Provide the (X, Y) coordinate of the cell's center where the given text is located.  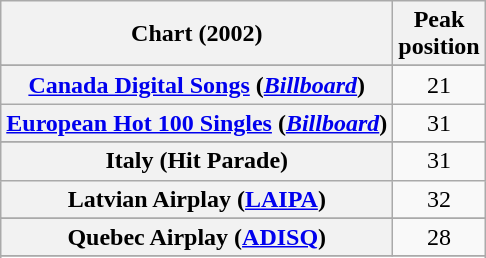
Chart (2002) (197, 34)
32 (439, 199)
Quebec Airplay (ADISQ) (197, 237)
Canada Digital Songs (Billboard) (197, 85)
European Hot 100 Singles (Billboard) (197, 123)
Peakposition (439, 34)
21 (439, 85)
Latvian Airplay (LAIPA) (197, 199)
Italy (Hit Parade) (197, 161)
28 (439, 237)
